Extract the [X, Y] coordinate from the center of the cell holding the provided text.  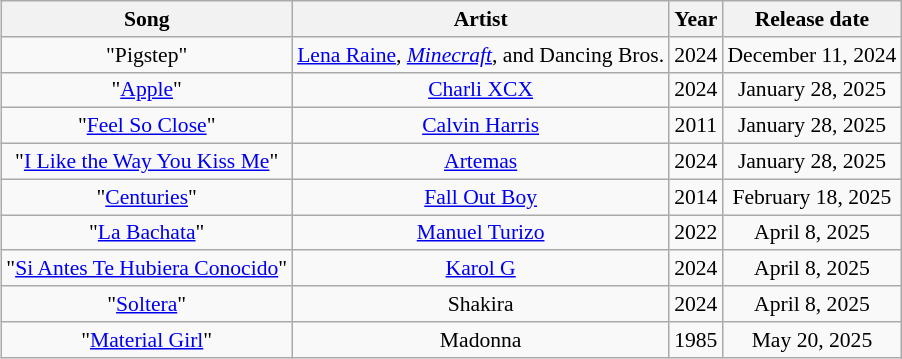
"Material Girl" [146, 339]
Fall Out Boy [480, 197]
"I Like the Way You Kiss Me" [146, 161]
"Centuries" [146, 197]
February 18, 2025 [812, 197]
"Apple" [146, 90]
Song [146, 19]
Madonna [480, 339]
2011 [696, 126]
"La Bachata" [146, 232]
"Soltera" [146, 304]
"Pigstep" [146, 54]
"Feel So Close" [146, 126]
Calvin Harris [480, 126]
1985 [696, 339]
Artist [480, 19]
"Si Antes Te Hubiera Conocido" [146, 268]
Year [696, 19]
2014 [696, 197]
Lena Raine, Minecraft, and Dancing Bros. [480, 54]
Shakira [480, 304]
2022 [696, 232]
Karol G [480, 268]
Manuel Turizo [480, 232]
December 11, 2024 [812, 54]
Charli XCX [480, 90]
May 20, 2025 [812, 339]
Artemas [480, 161]
Release date [812, 19]
